Find where the given text appears and provide that cell's center as (x, y) coordinate. 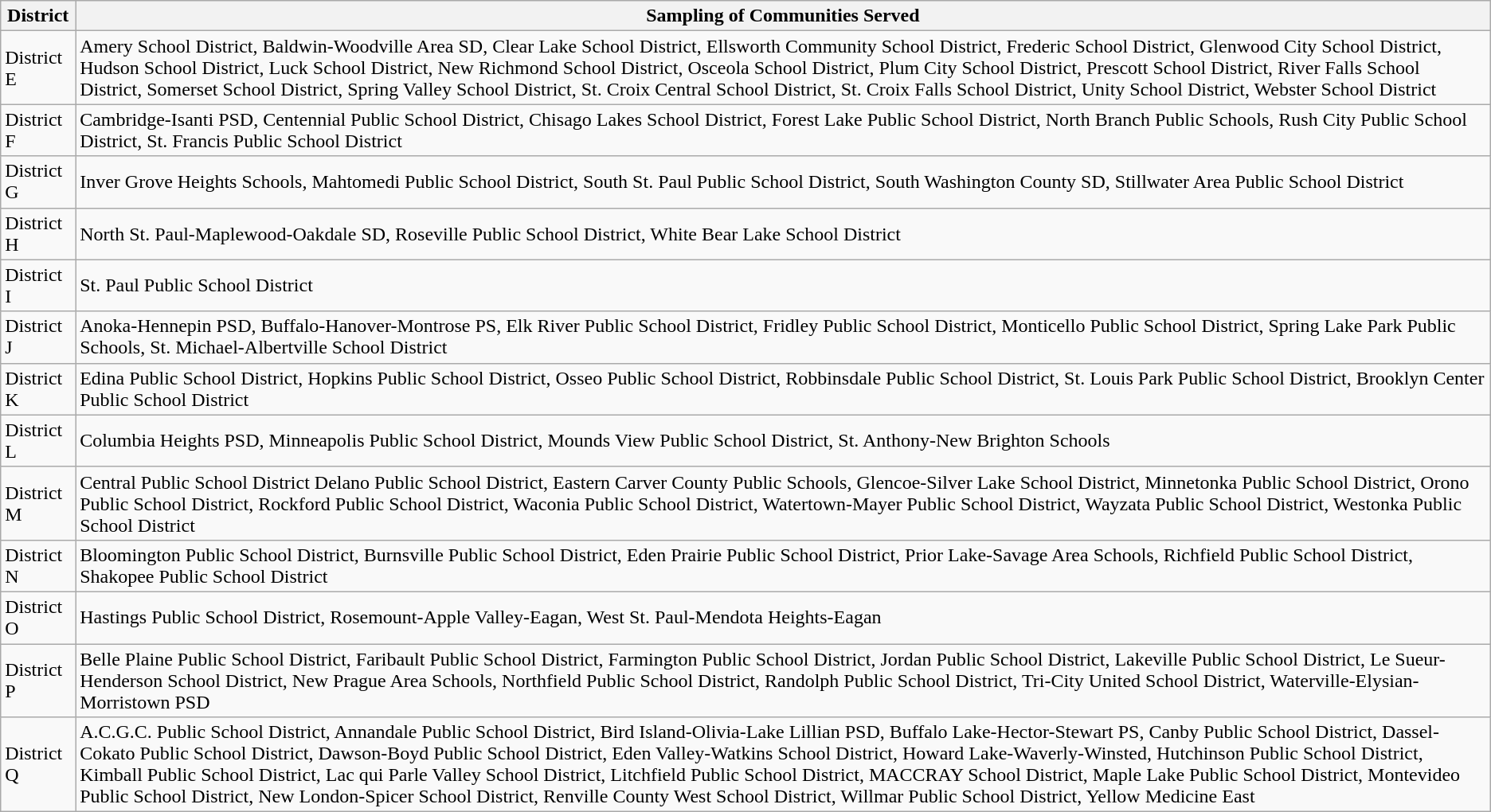
Sampling of Communities Served (784, 16)
District G (38, 182)
District E (38, 68)
St. Paul Public School District (784, 285)
District I (38, 285)
District J (38, 338)
District K (38, 388)
District H (38, 234)
District N (38, 565)
Hastings Public School District, Rosemount-Apple Valley-Eagan, West St. Paul-Mendota Heights-Eagan (784, 618)
District (38, 16)
North St. Paul-Maplewood-Oakdale SD, Roseville Public School District, White Bear Lake School District (784, 234)
District P (38, 680)
District M (38, 503)
District F (38, 131)
District L (38, 441)
District O (38, 618)
Columbia Heights PSD, Minneapolis Public School District, Mounds View Public School District, St. Anthony-New Brighton Schools (784, 441)
District Q (38, 764)
